Extract the (x, y) coordinate from the center of the cell holding the provided text.  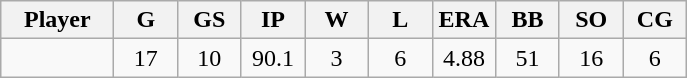
L (400, 20)
W (337, 20)
SO (591, 20)
BB (528, 20)
G (146, 20)
17 (146, 58)
ERA (464, 20)
4.88 (464, 58)
90.1 (273, 58)
10 (210, 58)
51 (528, 58)
CG (655, 20)
IP (273, 20)
3 (337, 58)
GS (210, 20)
16 (591, 58)
Player (58, 20)
